Output the (x, y) coordinate of the center of the cell containing the given text.  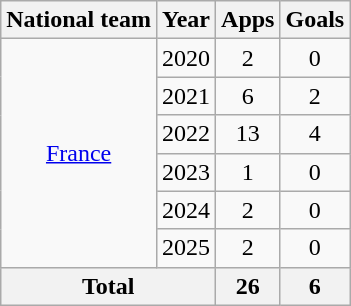
Goals (315, 20)
Total (108, 286)
2023 (186, 172)
1 (248, 172)
2021 (186, 96)
2022 (186, 134)
Apps (248, 20)
2024 (186, 210)
4 (315, 134)
2020 (186, 58)
Year (186, 20)
France (79, 153)
2025 (186, 248)
13 (248, 134)
26 (248, 286)
National team (79, 20)
